Return [x, y] of the center of cell containing provided text 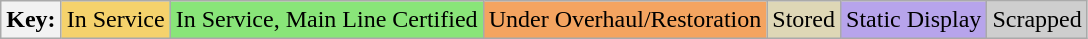
Scrapped [1037, 20]
Stored [804, 20]
Under Overhaul/Restoration [625, 20]
Key: [31, 20]
In Service [116, 20]
Static Display [914, 20]
In Service, Main Line Certified [326, 20]
